Detect which cell encompasses the target text, then output its (X, Y) center coordinate. 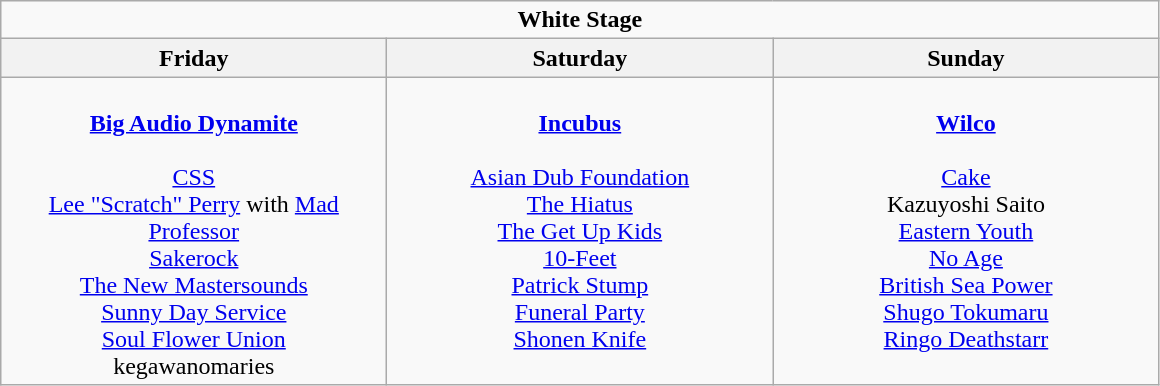
Incubus Asian Dub Foundation The Hiatus The Get Up Kids 10-Feet Patrick Stump Funeral Party Shonen Knife (580, 231)
Saturday (580, 58)
Big Audio Dynamite CSS Lee "Scratch" Perry with Mad Professor Sakerock The New Mastersounds Sunny Day Service Soul Flower Union kegawanomaries (194, 231)
Friday (194, 58)
Sunday (966, 58)
Wilco Cake Kazuyoshi Saito Eastern Youth No Age British Sea Power Shugo Tokumaru Ringo Deathstarr (966, 231)
White Stage (580, 20)
